From the cell containing the given text, extract its center point as (x, y) coordinate. 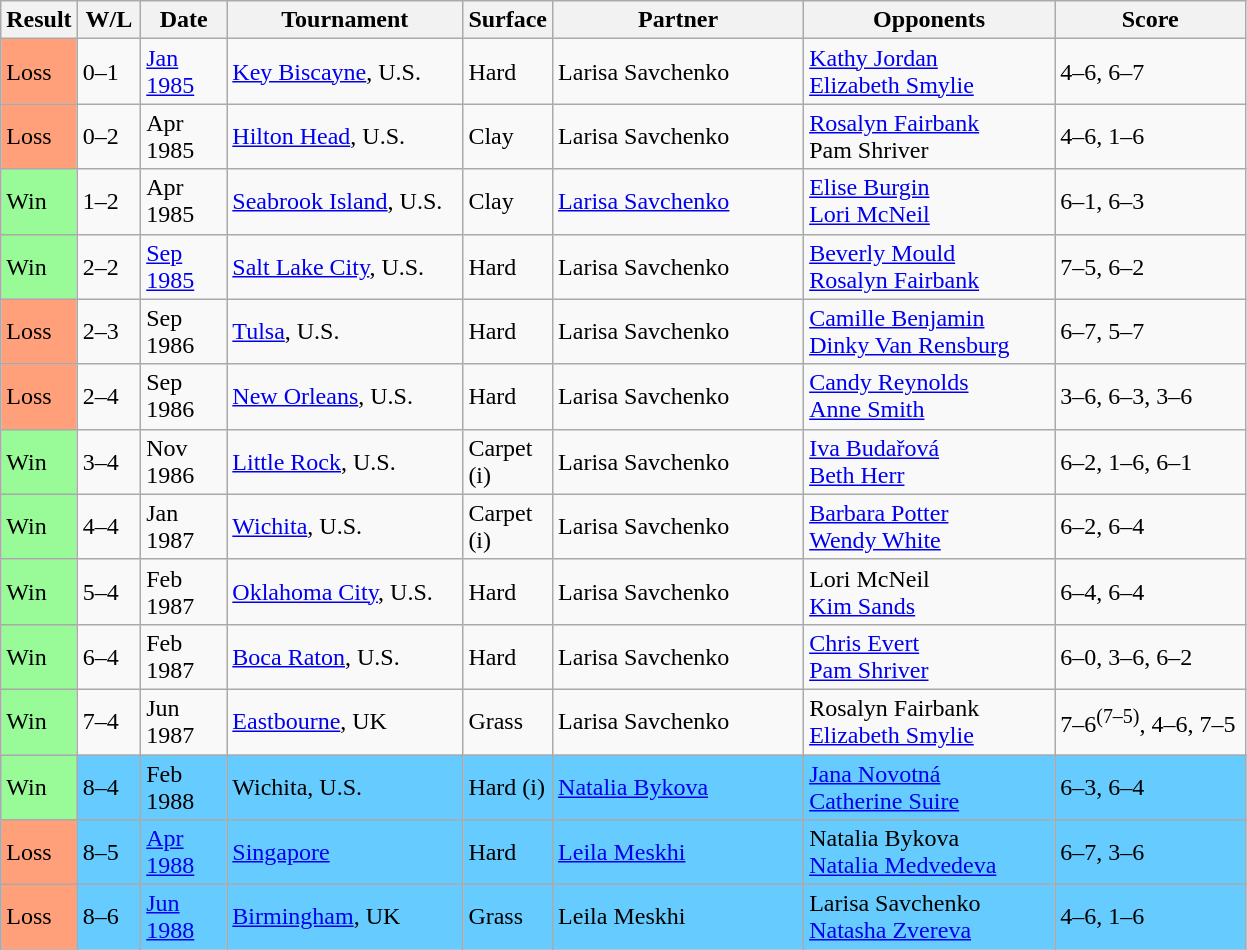
Rosalyn Fairbank Pam Shriver (930, 136)
Elise Burgin Lori McNeil (930, 202)
W/L (109, 20)
6–0, 3–6, 6–2 (1150, 656)
3–4 (109, 462)
0–1 (109, 72)
Score (1150, 20)
Oklahoma City, U.S. (345, 592)
6–7, 3–6 (1150, 852)
Surface (508, 20)
Eastbourne, UK (345, 722)
Jan 1985 (184, 72)
7–4 (109, 722)
Boca Raton, U.S. (345, 656)
8–5 (109, 852)
Key Biscayne, U.S. (345, 72)
Sep 1985 (184, 266)
Result (39, 20)
Lori McNeil Kim Sands (930, 592)
Jun 1988 (184, 918)
6–2, 1–6, 6–1 (1150, 462)
Chris Evert Pam Shriver (930, 656)
Partner (678, 20)
Date (184, 20)
Beverly Mould Rosalyn Fairbank (930, 266)
0–2 (109, 136)
6–4, 6–4 (1150, 592)
4–4 (109, 526)
Feb 1988 (184, 786)
Tulsa, U.S. (345, 332)
Hilton Head, U.S. (345, 136)
Hard (i) (508, 786)
6–2, 6–4 (1150, 526)
Salt Lake City, U.S. (345, 266)
Apr 1988 (184, 852)
2–2 (109, 266)
4–6, 6–7 (1150, 72)
Barbara Potter Wendy White (930, 526)
6–7, 5–7 (1150, 332)
1–2 (109, 202)
Opponents (930, 20)
Natalia Bykova Natalia Medvedeva (930, 852)
5–4 (109, 592)
6–3, 6–4 (1150, 786)
6–4 (109, 656)
Singapore (345, 852)
2–4 (109, 396)
Jun 1987 (184, 722)
6–1, 6–3 (1150, 202)
New Orleans, U.S. (345, 396)
Rosalyn Fairbank Elizabeth Smylie (930, 722)
3–6, 6–3, 3–6 (1150, 396)
Larisa Savchenko Natasha Zvereva (930, 918)
Nov 1986 (184, 462)
Candy Reynolds Anne Smith (930, 396)
8–4 (109, 786)
Camille Benjamin Dinky Van Rensburg (930, 332)
Jana Novotná Catherine Suire (930, 786)
7–5, 6–2 (1150, 266)
Seabrook Island, U.S. (345, 202)
Natalia Bykova (678, 786)
7–6(7–5), 4–6, 7–5 (1150, 722)
Kathy Jordan Elizabeth Smylie (930, 72)
8–6 (109, 918)
Jan 1987 (184, 526)
Little Rock, U.S. (345, 462)
Birmingham, UK (345, 918)
Iva Budařová Beth Herr (930, 462)
2–3 (109, 332)
Tournament (345, 20)
